Provide the [x, y] coordinate of the cell's center where the given text is located.  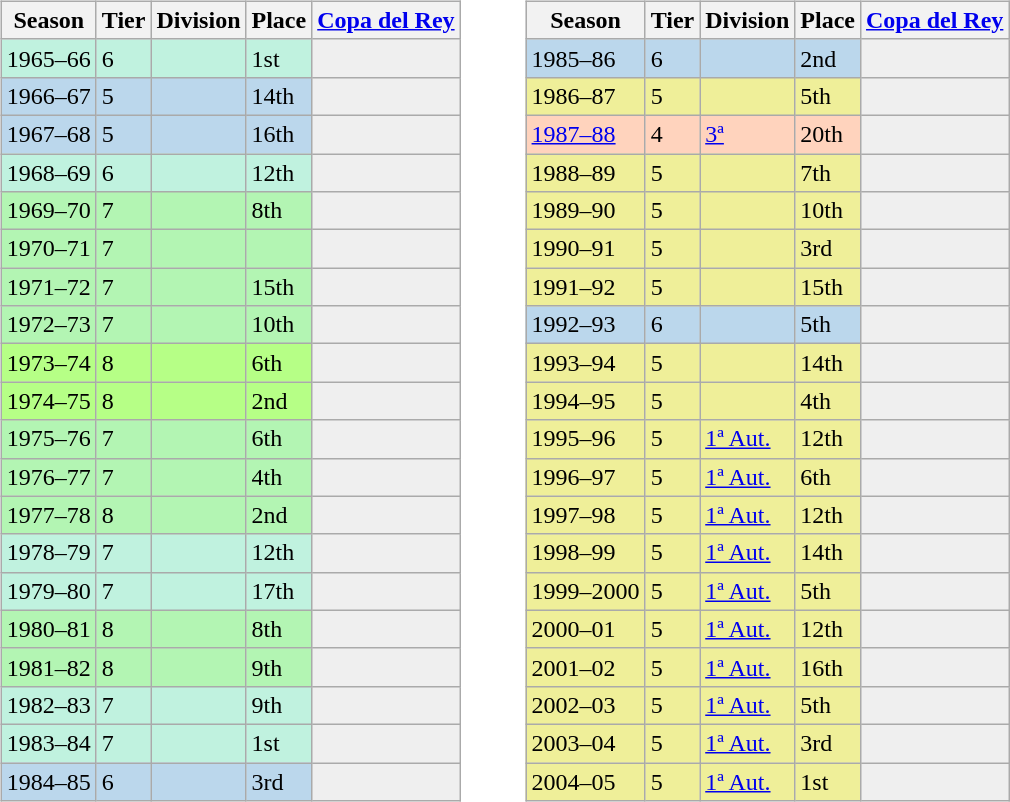
1969–70 [48, 211]
1994–95 [586, 401]
1986–87 [586, 96]
1984–85 [48, 781]
1999–2000 [586, 591]
1996–97 [586, 477]
2002–03 [586, 705]
2004–05 [586, 781]
4 [672, 134]
1998–99 [586, 553]
1985–86 [586, 58]
1983–84 [48, 743]
1965–66 [48, 58]
1968–69 [48, 173]
1995–96 [586, 439]
17th [279, 591]
1975–76 [48, 439]
20th [828, 134]
1982–83 [48, 705]
1987–88 [586, 134]
1976–77 [48, 477]
1990–91 [586, 249]
1991–92 [586, 287]
1967–68 [48, 134]
2000–01 [586, 629]
2003–04 [586, 743]
1966–67 [48, 96]
3ª [748, 134]
1988–89 [586, 173]
1989–90 [586, 211]
1977–78 [48, 515]
1974–75 [48, 401]
1981–82 [48, 667]
1993–94 [586, 363]
7th [828, 173]
1979–80 [48, 591]
1997–98 [586, 515]
1980–81 [48, 629]
1970–71 [48, 249]
1971–72 [48, 287]
2001–02 [586, 667]
1978–79 [48, 553]
1972–73 [48, 325]
1992–93 [586, 325]
1973–74 [48, 363]
